From the cell containing the given text, extract its center point as [x, y] coordinate. 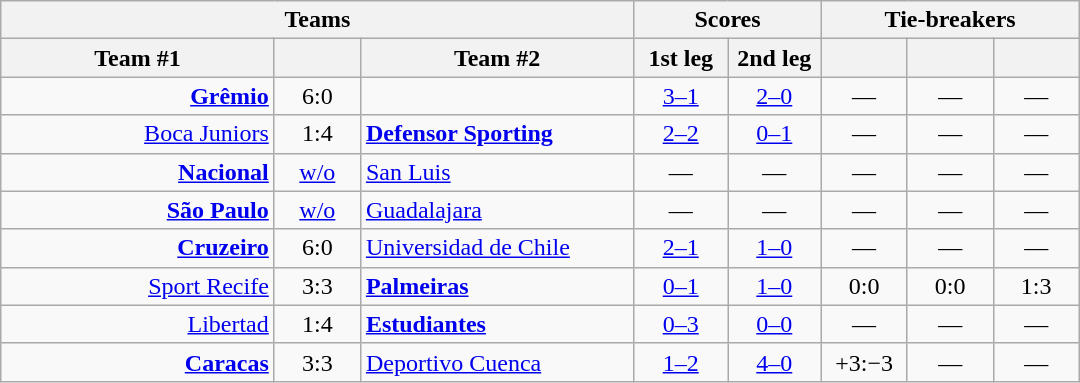
Boca Juniors [138, 134]
Caracas [138, 362]
Deportivo Cuenca [497, 362]
Universidad de Chile [497, 248]
Palmeiras [497, 286]
Sport Recife [138, 286]
Defensor Sporting [497, 134]
2nd leg [775, 58]
2–1 [681, 248]
2–0 [775, 96]
San Luis [497, 172]
Libertad [138, 324]
2–2 [681, 134]
3–1 [681, 96]
4–0 [775, 362]
Team #2 [497, 58]
0–0 [775, 324]
1st leg [681, 58]
Estudiantes [497, 324]
+3:−3 [864, 362]
Grêmio [138, 96]
1–2 [681, 362]
Nacional [138, 172]
Teams [318, 20]
Tie-breakers [950, 20]
São Paulo [138, 210]
Scores [728, 20]
1:3 [1036, 286]
Cruzeiro [138, 248]
Guadalajara [497, 210]
Team #1 [138, 58]
0–3 [681, 324]
